Return (x, y) of the center of cell containing provided text 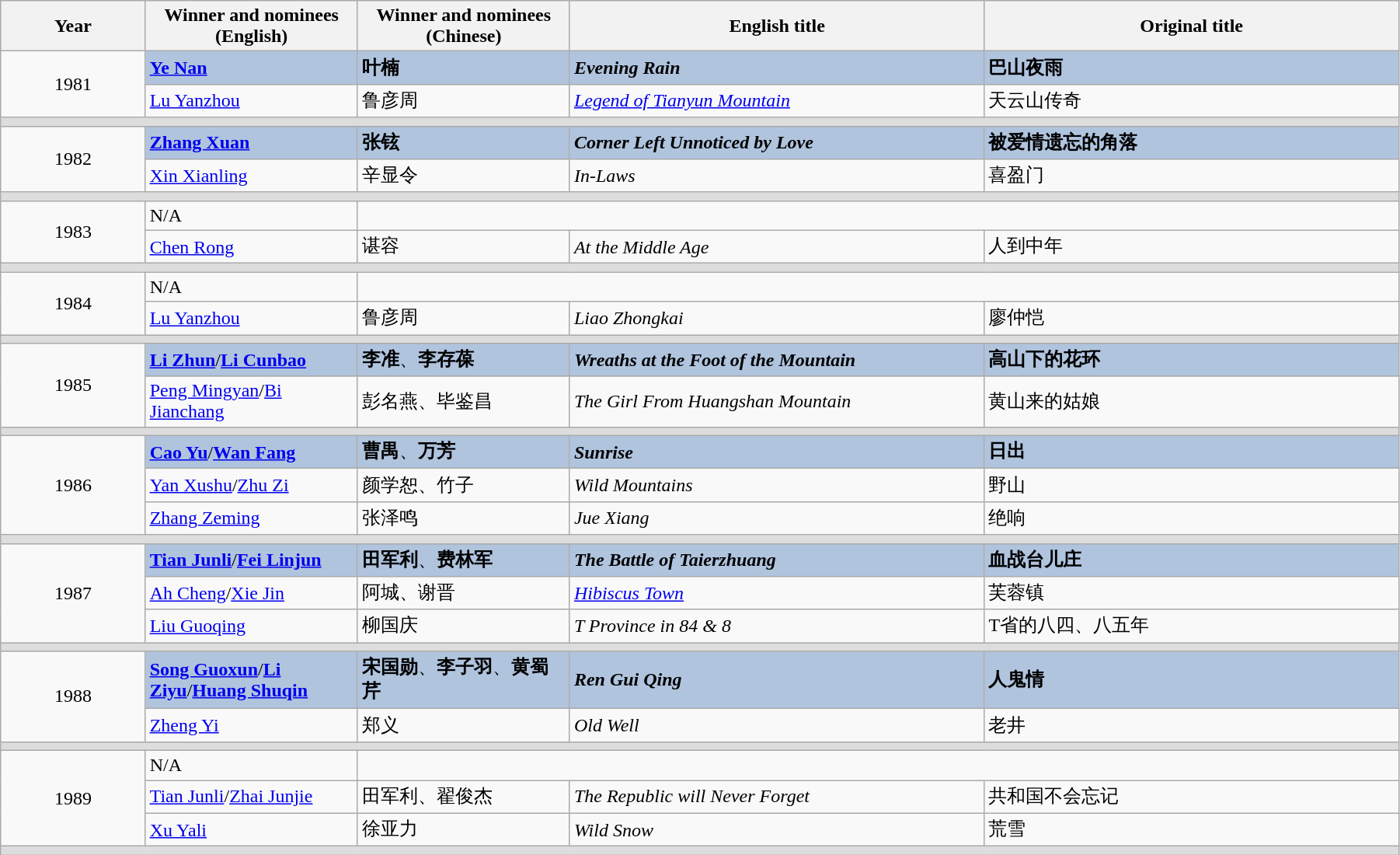
The Girl From Huangshan Mountain (777, 401)
田军利、费林军 (463, 560)
Wreaths at the Foot of the Mountain (777, 361)
老井 (1192, 726)
张泽鸣 (463, 518)
Old Well (777, 726)
曹禺、万芳 (463, 452)
Original title (1192, 26)
叶楠 (463, 68)
Winner and nominees(Chinese) (463, 26)
Hibiscus Town (777, 594)
颜学恕、竹子 (463, 485)
Year (73, 26)
1985 (73, 386)
荒雪 (1192, 830)
T Province in 84 & 8 (777, 626)
李准、李存葆 (463, 361)
Ye Nan (252, 68)
高山下的花环 (1192, 361)
喜盈门 (1192, 176)
Xu Yali (252, 830)
辛显令 (463, 176)
阿城、谢晋 (463, 594)
Liao Zhongkai (777, 319)
1984 (73, 303)
Zheng Yi (252, 726)
The Battle of Taierzhuang (777, 560)
Ah Cheng/Xie Jin (252, 594)
血战台儿庄 (1192, 560)
1982 (73, 159)
1988 (73, 696)
巴山夜雨 (1192, 68)
日出 (1192, 452)
Tian Junli/Fei Linjun (252, 560)
Wild Snow (777, 830)
The Republic will Never Forget (777, 797)
郑义 (463, 726)
1986 (73, 485)
Chen Rong (252, 247)
T省的八四、八五年 (1192, 626)
Tian Junli/Zhai Junjie (252, 797)
绝响 (1192, 518)
Xin Xianling (252, 176)
宋国勋、李子羽、黄蜀芹 (463, 680)
Peng Mingyan/Bi Jianchang (252, 401)
At the Middle Age (777, 247)
In-Laws (777, 176)
被爱情遗忘的角落 (1192, 143)
野山 (1192, 485)
1987 (73, 593)
1989 (73, 797)
人鬼情 (1192, 680)
黄山来的姑娘 (1192, 401)
Evening Rain (777, 68)
Li Zhun/Li Cunbao (252, 361)
Ren Gui Qing (777, 680)
柳国庆 (463, 626)
Jue Xiang (777, 518)
Legend of Tianyun Mountain (777, 101)
Cao Yu/Wan Fang (252, 452)
Yan Xushu/Zhu Zi (252, 485)
张铉 (463, 143)
Winner and nominees(English) (252, 26)
芙蓉镇 (1192, 594)
Zhang Xuan (252, 143)
1981 (73, 84)
Sunrise (777, 452)
彭名燕、毕鉴昌 (463, 401)
Wild Mountains (777, 485)
徐亚力 (463, 830)
Song Guoxun/Li Ziyu/Huang Shuqin (252, 680)
田军利、翟俊杰 (463, 797)
谌容 (463, 247)
廖仲恺 (1192, 319)
Corner Left Unnoticed by Love (777, 143)
共和国不会忘记 (1192, 797)
Zhang Zeming (252, 518)
1983 (73, 232)
English title (777, 26)
Liu Guoqing (252, 626)
天云山传奇 (1192, 101)
人到中年 (1192, 247)
